For the text-containing cell, return its midpoint in [x, y] coordinate format. 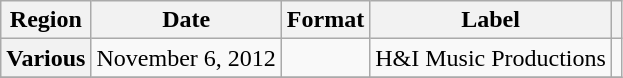
Format [325, 20]
Region [46, 20]
Date [186, 20]
November 6, 2012 [186, 58]
Label [491, 20]
H&I Music Productions [491, 58]
Various [46, 58]
